For the text-containing cell, return its midpoint in [X, Y] coordinate format. 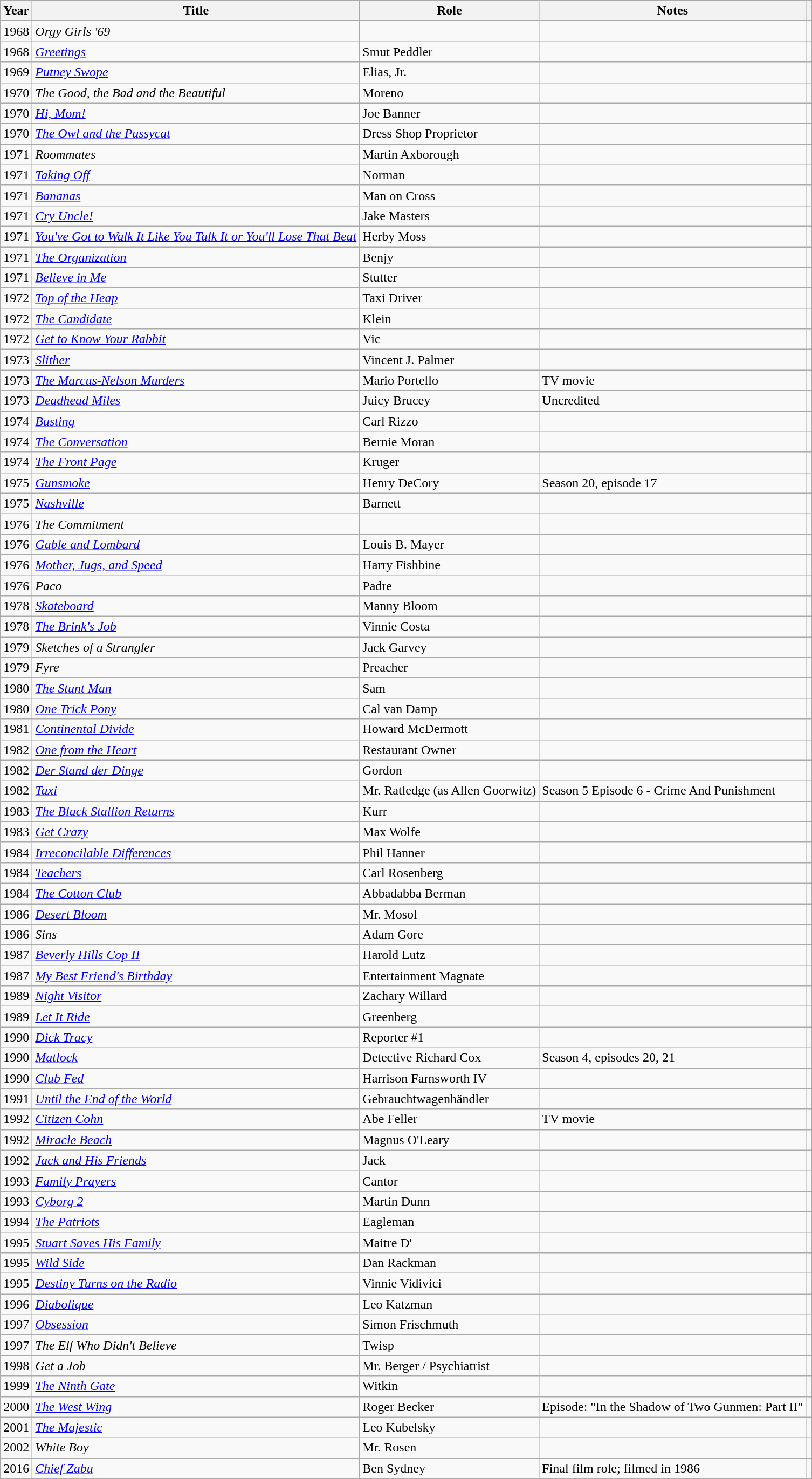
Hi, Mom! [196, 113]
Gebrauchtwagenhändler [450, 1099]
1996 [16, 1304]
Gordon [450, 770]
Stuart Saves His Family [196, 1242]
1981 [16, 729]
Episode: "In the Shadow of Two Gunmen: Part II" [673, 1407]
Irreconcilable Differences [196, 852]
Mr. Mosol [450, 914]
Man on Cross [450, 195]
Get Crazy [196, 832]
Dress Shop Proprietor [450, 134]
Teachers [196, 873]
The Ninth Gate [196, 1386]
Title [196, 11]
Year [16, 11]
Mother, Jugs, and Speed [196, 565]
The Good, the Bad and the Beautiful [196, 93]
Believe in Me [196, 278]
The Commitment [196, 524]
Greenberg [450, 1017]
Desert Bloom [196, 914]
Joe Banner [450, 113]
Herby Moss [450, 236]
Season 5 Episode 6 - Crime And Punishment [673, 791]
Notes [673, 11]
Slither [196, 360]
The Elf Who Didn't Believe [196, 1345]
Simon Frischmuth [450, 1325]
Martin Axborough [450, 154]
Carl Rizzo [450, 421]
The Patriots [196, 1222]
Taxi [196, 791]
Final film role; filmed in 1986 [673, 1468]
Mr. Ratledge (as Allen Goorwitz) [450, 791]
The Cotton Club [196, 893]
The Organization [196, 257]
Manny Bloom [450, 606]
2016 [16, 1468]
Mr. Berger / Psychiatrist [450, 1366]
Vincent J. Palmer [450, 360]
Abbadabba Berman [450, 893]
Busting [196, 421]
Klein [450, 319]
Leo Katzman [450, 1304]
White Boy [196, 1448]
Destiny Turns on the Radio [196, 1284]
Martin Dunn [450, 1201]
Taking Off [196, 175]
2002 [16, 1448]
Beverly Hills Cop II [196, 955]
Until the End of the World [196, 1099]
Stutter [450, 278]
Putney Swope [196, 72]
Phil Hanner [450, 852]
1991 [16, 1099]
Benjy [450, 257]
Zachary Willard [450, 996]
Family Prayers [196, 1181]
Barnett [450, 503]
Club Fed [196, 1078]
Top of the Heap [196, 298]
Diabolique [196, 1304]
Roger Becker [450, 1407]
Harrison Farnsworth IV [450, 1078]
Nashville [196, 503]
Carl Rosenberg [450, 873]
Moreno [450, 93]
Adam Gore [450, 935]
My Best Friend's Birthday [196, 976]
The Conversation [196, 442]
Preacher [450, 668]
Cantor [450, 1181]
Jack Garvey [450, 647]
Detective Richard Cox [450, 1058]
Get to Know Your Rabbit [196, 339]
The Brink's Job [196, 627]
Continental Divide [196, 729]
Abe Feller [450, 1119]
2000 [16, 1407]
Maitre D' [450, 1242]
1999 [16, 1386]
Max Wolfe [450, 832]
Mr. Rosen [450, 1448]
Taxi Driver [450, 298]
1969 [16, 72]
Twisp [450, 1345]
One Trick Pony [196, 709]
Vic [450, 339]
Obsession [196, 1325]
Padre [450, 585]
1994 [16, 1222]
Season 20, episode 17 [673, 483]
The Majestic [196, 1427]
Miracle Beach [196, 1140]
Night Visitor [196, 996]
Elias, Jr. [450, 72]
Vinnie Vidivici [450, 1284]
Norman [450, 175]
The West Wing [196, 1407]
Entertainment Magnate [450, 976]
Greetings [196, 52]
Gable and Lombard [196, 544]
Cyborg 2 [196, 1201]
Vinnie Costa [450, 627]
Harry Fishbine [450, 565]
Let It Ride [196, 1017]
Reporter #1 [450, 1037]
Dan Rackman [450, 1263]
Role [450, 11]
Bernie Moran [450, 442]
Harold Lutz [450, 955]
Roommates [196, 154]
Gunsmoke [196, 483]
Cal van Damp [450, 709]
Smut Peddler [450, 52]
The Stunt Man [196, 688]
The Front Page [196, 462]
Sam [450, 688]
You've Got to Walk It Like You Talk It or You'll Lose That Beat [196, 236]
Get a Job [196, 1366]
Howard McDermott [450, 729]
Dick Tracy [196, 1037]
Matlock [196, 1058]
Bananas [196, 195]
Paco [196, 585]
2001 [16, 1427]
One from the Heart [196, 750]
Deadhead Miles [196, 401]
Leo Kubelsky [450, 1427]
Chief Zabu [196, 1468]
Juicy Brucey [450, 401]
Skateboard [196, 606]
Citizen Cohn [196, 1119]
Der Stand der Dinge [196, 770]
Wild Side [196, 1263]
Sketches of a Strangler [196, 647]
Henry DeCory [450, 483]
1998 [16, 1366]
Jake Masters [450, 216]
The Marcus-Nelson Murders [196, 380]
The Black Stallion Returns [196, 811]
Cry Uncle! [196, 216]
Kurr [450, 811]
Eagleman [450, 1222]
Jack and His Friends [196, 1160]
Witkin [450, 1386]
Restaurant Owner [450, 750]
Louis B. Mayer [450, 544]
Mario Portello [450, 380]
Ben Sydney [450, 1468]
The Candidate [196, 319]
Sins [196, 935]
The Owl and the Pussycat [196, 134]
Fyre [196, 668]
Jack [450, 1160]
Kruger [450, 462]
Magnus O'Leary [450, 1140]
Uncredited [673, 401]
Season 4, episodes 20, 21 [673, 1058]
Orgy Girls '69 [196, 31]
